Determine the [X, Y] coordinate at the center of the cell enclosing the given text.  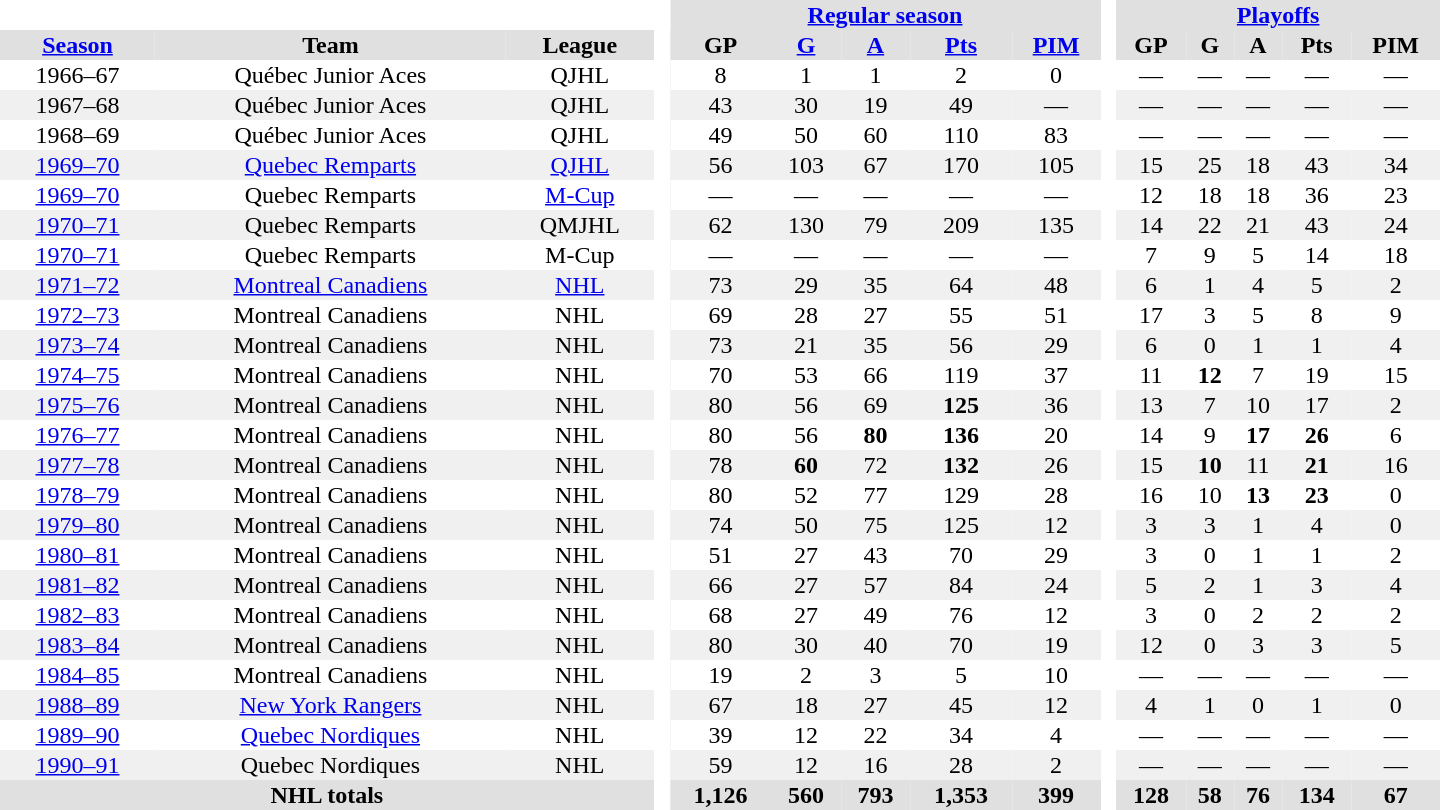
1973–74 [78, 345]
105 [1056, 165]
132 [961, 465]
55 [961, 315]
64 [961, 285]
40 [876, 645]
1978–79 [78, 495]
1989–90 [78, 735]
52 [806, 495]
110 [961, 135]
1,126 [721, 795]
103 [806, 165]
62 [721, 225]
1975–76 [78, 405]
74 [721, 525]
57 [876, 585]
58 [1210, 795]
77 [876, 495]
1980–81 [78, 555]
170 [961, 165]
1976–77 [78, 435]
1983–84 [78, 645]
1966–67 [78, 75]
560 [806, 795]
Playoffs [1278, 15]
1977–78 [78, 465]
119 [961, 375]
1,353 [961, 795]
1979–80 [78, 525]
75 [876, 525]
1967–68 [78, 105]
1981–82 [78, 585]
League [580, 45]
135 [1056, 225]
1972–73 [78, 315]
83 [1056, 135]
Team [330, 45]
130 [806, 225]
79 [876, 225]
1990–91 [78, 765]
209 [961, 225]
1984–85 [78, 675]
20 [1056, 435]
53 [806, 375]
37 [1056, 375]
78 [721, 465]
48 [1056, 285]
Regular season [885, 15]
1971–72 [78, 285]
45 [961, 705]
128 [1150, 795]
QMJHL [580, 225]
NHL totals [327, 795]
129 [961, 495]
1974–75 [78, 375]
68 [721, 615]
399 [1056, 795]
25 [1210, 165]
136 [961, 435]
Season [78, 45]
84 [961, 585]
1968–69 [78, 135]
1988–89 [78, 705]
39 [721, 735]
793 [876, 795]
1982–83 [78, 615]
New York Rangers [330, 705]
134 [1316, 795]
72 [876, 465]
59 [721, 765]
